Return [X, Y] of the center of cell containing provided text 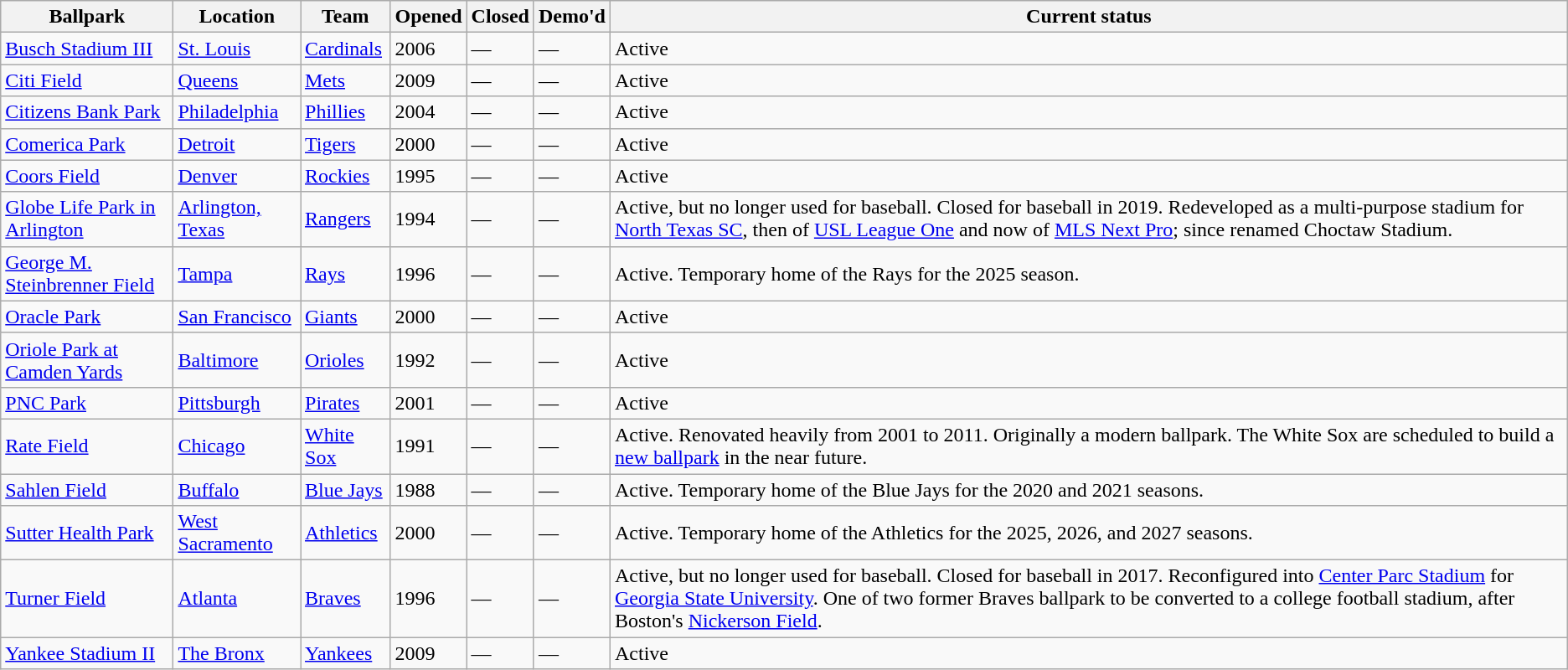
Turner Field [87, 599]
Team [345, 17]
Opened [429, 17]
Citizens Bank Park [87, 112]
1995 [429, 176]
West Sacramento [237, 533]
Queens [237, 80]
The Bronx [237, 653]
Rockies [345, 176]
Coors Field [87, 176]
Closed [500, 17]
George M. Steinbrenner Field [87, 273]
1988 [429, 490]
Globe Life Park in Arlington [87, 219]
Rays [345, 273]
Denver [237, 176]
Current status [1089, 17]
Athletics [345, 533]
2001 [429, 403]
St. Louis [237, 49]
Tigers [345, 144]
Citi Field [87, 80]
Orioles [345, 360]
White Sox [345, 446]
2006 [429, 49]
Comerica Park [87, 144]
Pirates [345, 403]
Mets [345, 80]
Buffalo [237, 490]
1994 [429, 219]
1992 [429, 360]
Pittsburgh [237, 403]
Active. Temporary home of the Blue Jays for the 2020 and 2021 seasons. [1089, 490]
Yankee Stadium II [87, 653]
San Francisco [237, 317]
Rangers [345, 219]
Sahlen Field [87, 490]
Yankees [345, 653]
Active. Temporary home of the Rays for the 2025 season. [1089, 273]
Cardinals [345, 49]
Giants [345, 317]
PNC Park [87, 403]
Ballpark [87, 17]
2004 [429, 112]
Blue Jays [345, 490]
Oriole Park at Camden Yards [87, 360]
Tampa [237, 273]
1991 [429, 446]
Location [237, 17]
Oracle Park [87, 317]
Rate Field [87, 446]
Atlanta [237, 599]
Sutter Health Park [87, 533]
Arlington, Texas [237, 219]
Demo'd [571, 17]
Philadelphia [237, 112]
Baltimore [237, 360]
Detroit [237, 144]
Busch Stadium III [87, 49]
Phillies [345, 112]
Active. Renovated heavily from 2001 to 2011. Originally a modern ballpark. The White Sox are scheduled to build a new ballpark in the near future. [1089, 446]
Braves [345, 599]
Chicago [237, 446]
Active. Temporary home of the Athletics for the 2025, 2026, and 2027 seasons. [1089, 533]
